Return (x, y) of the center of cell containing provided text 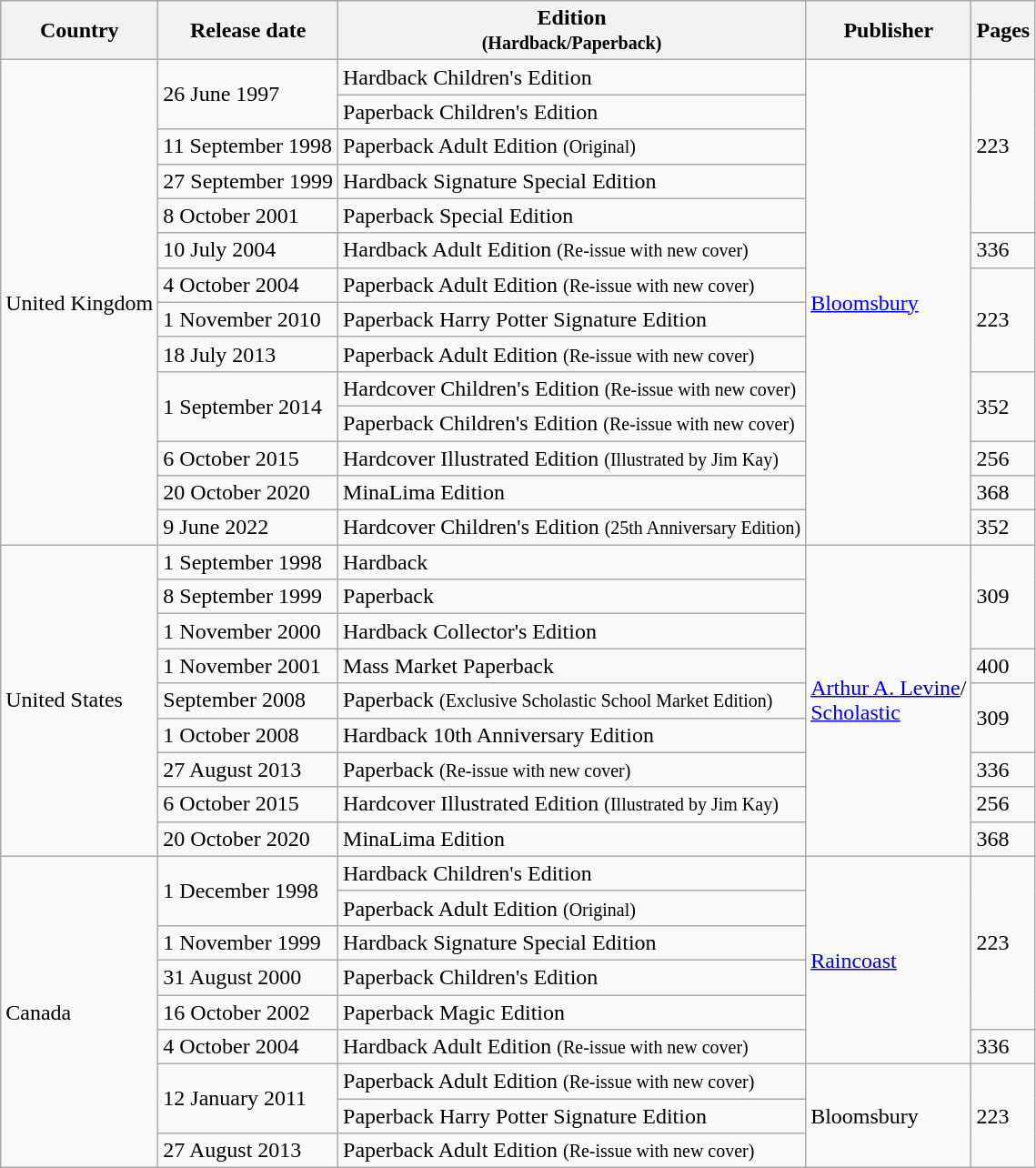
12 January 2011 (248, 1099)
1 October 2008 (248, 735)
9 June 2022 (248, 528)
1 September 2014 (248, 406)
1 December 1998 (248, 891)
400 (1003, 666)
United States (80, 700)
Arthur A. Levine/Scholastic (889, 700)
Pages (1003, 31)
Paperback Children's Edition (Re-issue with new cover) (572, 423)
1 November 2010 (248, 319)
Edition(Hardback/Paperback) (572, 31)
Paperback Magic Edition (572, 1012)
16 October 2002 (248, 1012)
Paperback (Exclusive Scholastic School Market Edition) (572, 700)
Paperback (Re-issue with new cover) (572, 770)
Mass Market Paperback (572, 666)
Hardback Collector's Edition (572, 631)
September 2008 (248, 700)
Release date (248, 31)
Publisher (889, 31)
1 November 2000 (248, 631)
Hardback 10th Anniversary Edition (572, 735)
27 September 1999 (248, 181)
1 November 2001 (248, 666)
Hardback (572, 562)
United Kingdom (80, 302)
26 June 1997 (248, 95)
1 November 1999 (248, 942)
18 July 2013 (248, 354)
8 September 1999 (248, 597)
Paperback Special Edition (572, 216)
Country (80, 31)
10 July 2004 (248, 250)
31 August 2000 (248, 977)
1 September 1998 (248, 562)
Canada (80, 1012)
Hardcover Children's Edition (Re-issue with new cover) (572, 388)
Hardcover Children's Edition (25th Anniversary Edition) (572, 528)
11 September 1998 (248, 146)
8 October 2001 (248, 216)
Raincoast (889, 960)
Paperback (572, 597)
